Provide the (x, y) coordinate of the cell's center where the given text is located.  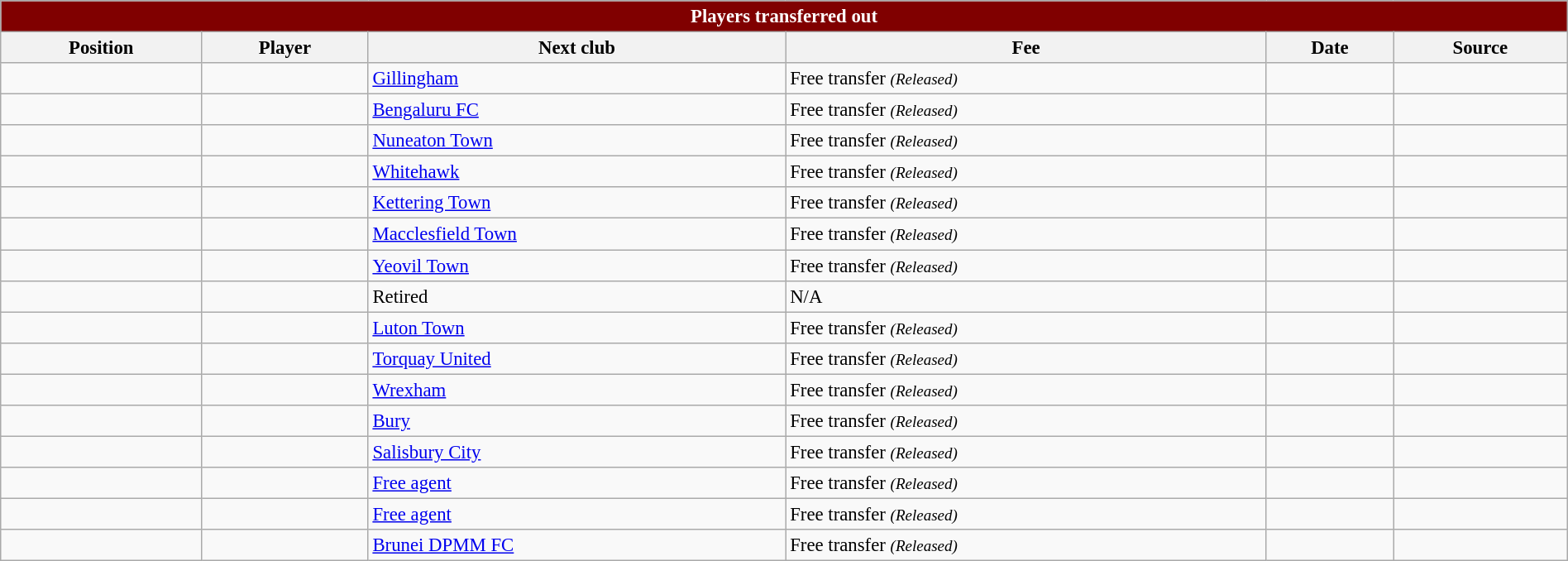
Player (284, 48)
Macclesfield Town (577, 234)
Salisbury City (577, 452)
Position (101, 48)
Brunei DPMM FC (577, 545)
Next club (577, 48)
Whitehawk (577, 172)
Fee (1026, 48)
Players transferred out (784, 17)
Bury (577, 421)
Retired (577, 296)
Wrexham (577, 390)
Date (1330, 48)
Nuneaton Town (577, 141)
Gillingham (577, 79)
Bengaluru FC (577, 110)
Yeovil Town (577, 266)
Luton Town (577, 328)
N/A (1026, 296)
Torquay United (577, 358)
Source (1480, 48)
Kettering Town (577, 203)
